Extract the [X, Y] coordinate from the center of the cell holding the provided text.  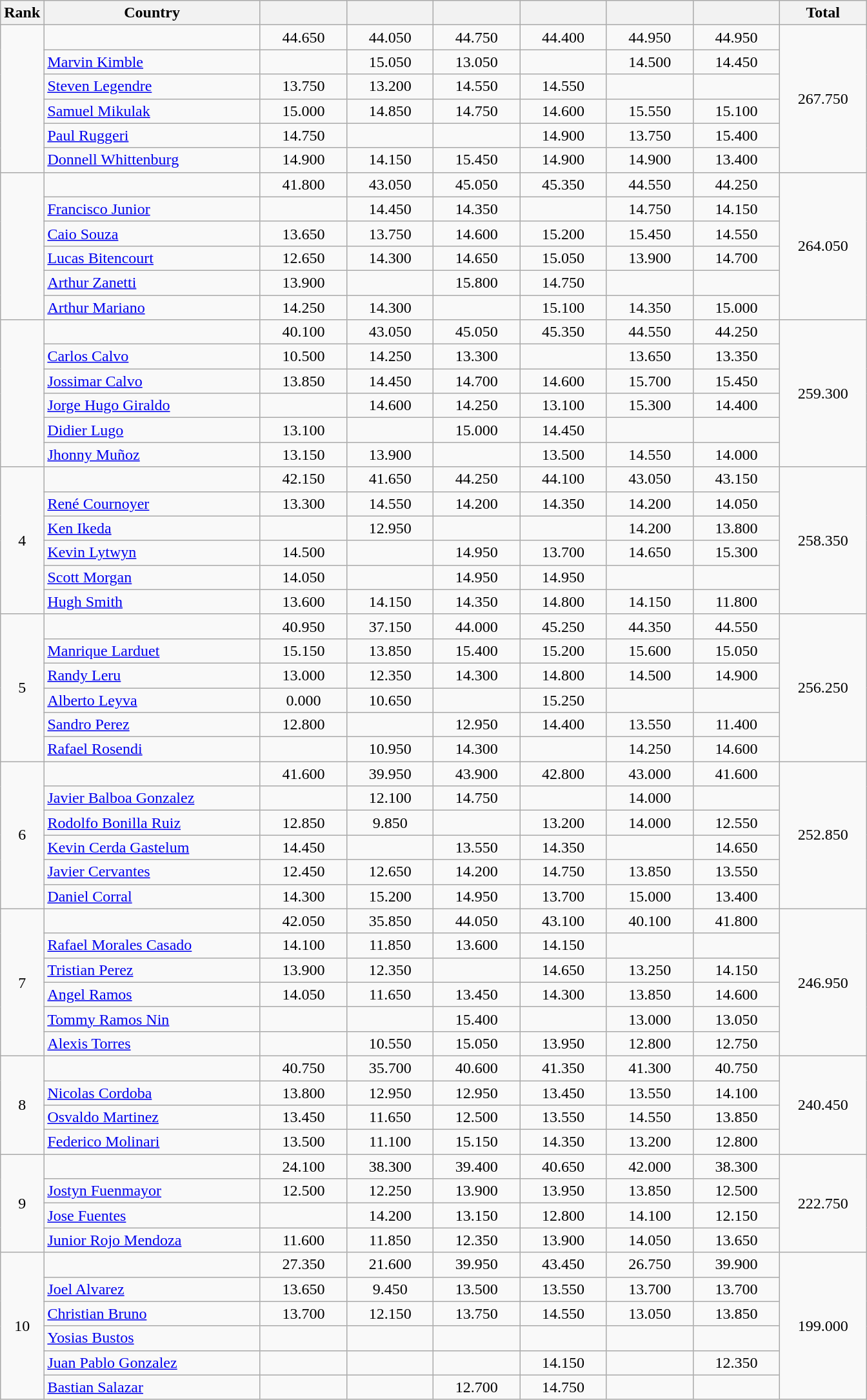
Juan Pablo Gonzalez [152, 1363]
Rodolfo Bonilla Ruiz [152, 823]
Osvaldo Martinez [152, 1118]
Angel Ramos [152, 994]
40.650 [563, 1167]
267.750 [823, 99]
21.600 [390, 1265]
Arthur Mariano [152, 308]
256.250 [823, 687]
9 [22, 1203]
Bastian Salazar [152, 1387]
Paul Ruggeri [152, 135]
8 [22, 1105]
6 [22, 835]
39.900 [736, 1265]
12.250 [390, 1191]
Rafael Rosendi [152, 749]
Daniel Corral [152, 896]
12.850 [303, 823]
43.150 [736, 479]
Jhonny Muñoz [152, 455]
35.850 [390, 921]
43.100 [563, 921]
10.950 [390, 749]
Randy Leru [152, 675]
Junior Rojo Mendoza [152, 1240]
40.950 [303, 626]
37.150 [390, 626]
15.250 [563, 700]
42.800 [563, 774]
Alberto Leyva [152, 700]
Francisco Junior [152, 209]
Alexis Torres [152, 1043]
13.350 [736, 357]
Jose Fuentes [152, 1216]
222.750 [823, 1203]
11.100 [390, 1142]
Carlos Calvo [152, 357]
10.650 [390, 700]
Nicolas Cordoba [152, 1093]
9.450 [390, 1289]
42.000 [650, 1167]
41.650 [390, 479]
9.850 [390, 823]
12.550 [736, 823]
Lucas Bitencourt [152, 258]
Jossimar Calvo [152, 381]
10 [22, 1326]
35.700 [390, 1068]
199.000 [823, 1326]
Tristian Perez [152, 970]
11.600 [303, 1240]
44.000 [477, 626]
15.600 [650, 651]
13.250 [650, 970]
Javier Balboa Gonzalez [152, 798]
12.700 [477, 1387]
41.300 [650, 1068]
Sandro Perez [152, 725]
26.750 [650, 1265]
Total [823, 13]
10.550 [390, 1043]
Yosias Bustos [152, 1338]
43.900 [477, 774]
252.850 [823, 835]
Donnell Whittenburg [152, 160]
44.350 [650, 626]
41.350 [563, 1068]
44.650 [303, 37]
43.000 [650, 774]
44.400 [563, 37]
24.100 [303, 1167]
44.750 [477, 37]
15.800 [477, 282]
Caio Souza [152, 233]
258.350 [823, 540]
15.700 [650, 381]
Joel Alvarez [152, 1289]
12.750 [736, 1043]
246.950 [823, 982]
4 [22, 540]
12.100 [390, 798]
Ken Ikeda [152, 528]
Jorge Hugo Giraldo [152, 406]
Federico Molinari [152, 1142]
42.150 [303, 479]
15.550 [650, 111]
7 [22, 982]
240.450 [823, 1105]
Kevin Lytwyn [152, 553]
Arthur Zanetti [152, 282]
14.850 [390, 111]
11.800 [736, 602]
5 [22, 687]
45.250 [563, 626]
Scott Morgan [152, 577]
Marvin Kimble [152, 62]
43.450 [563, 1265]
Samuel Mikulak [152, 111]
Steven Legendre [152, 86]
Kevin Cerda Gastelum [152, 847]
Hugh Smith [152, 602]
Didier Lugo [152, 430]
Jostyn Fuenmayor [152, 1191]
Country [152, 13]
Manrique Larduet [152, 651]
Christian Bruno [152, 1314]
10.500 [303, 357]
259.300 [823, 393]
44.100 [563, 479]
40.600 [477, 1068]
27.350 [303, 1265]
39.400 [477, 1167]
12.450 [303, 872]
Tommy Ramos Nin [152, 1019]
264.050 [823, 246]
0.000 [303, 700]
Rank [22, 13]
42.050 [303, 921]
11.400 [736, 725]
Rafael Morales Casado [152, 945]
René Cournoyer [152, 504]
Javier Cervantes [152, 872]
